Pinpoint the cell where the given text exists, returning its (X, Y) midpoint coordinate. 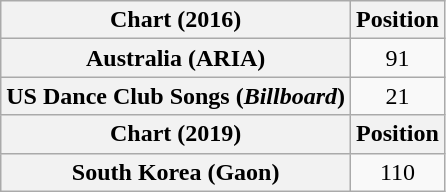
Australia (ARIA) (176, 58)
91 (398, 58)
Chart (2016) (176, 20)
US Dance Club Songs (Billboard) (176, 96)
21 (398, 96)
Chart (2019) (176, 134)
110 (398, 172)
South Korea (Gaon) (176, 172)
